For the text-containing cell, return its midpoint in [x, y] coordinate format. 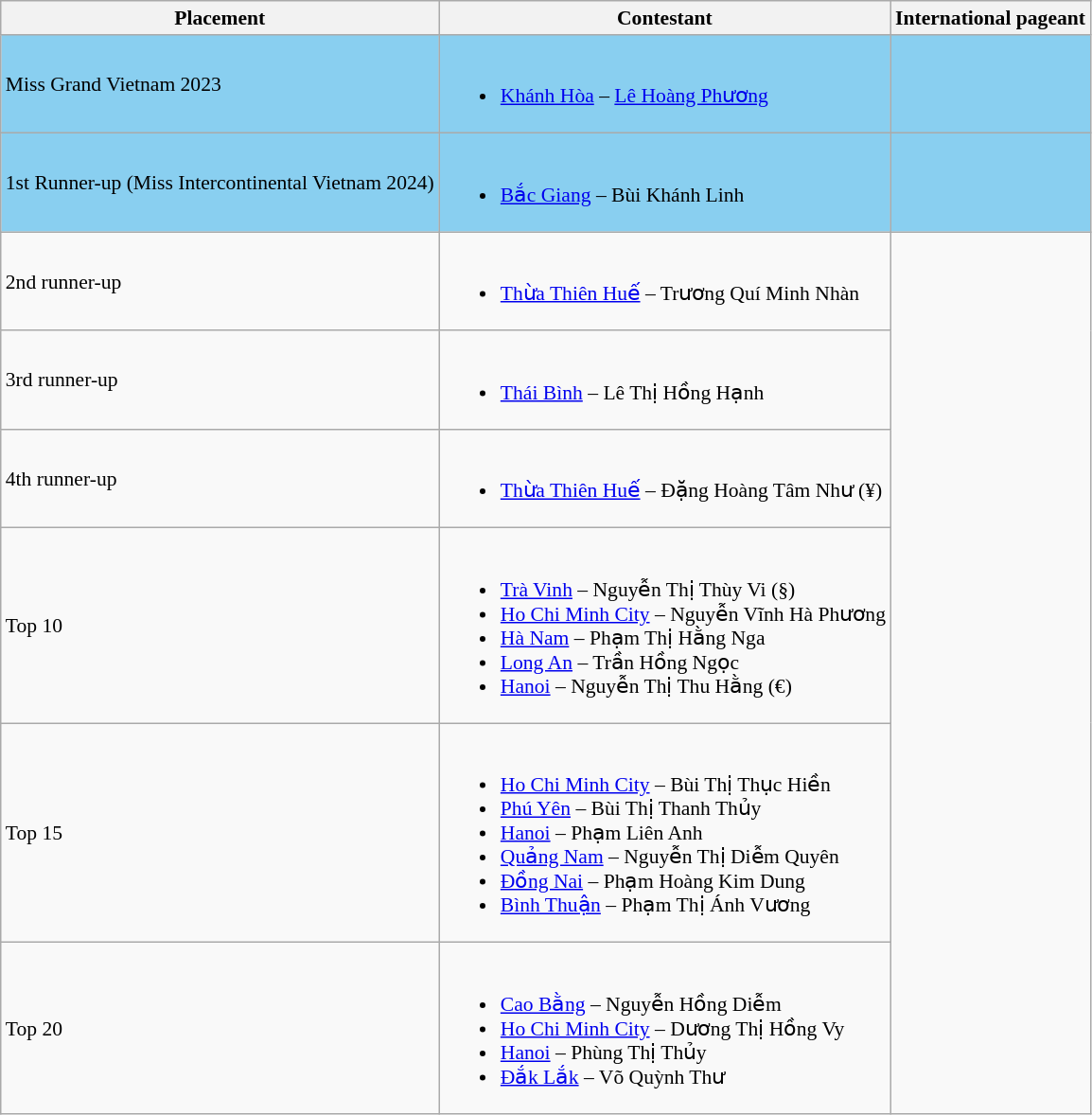
Thái Bình – Lê Thị Hồng Hạnh [664, 381]
Bắc Giang – Bùi Khánh Linh [664, 183]
Contestant [664, 18]
Thừa Thiên Huế – Đặng Hoàng Tâm Như (¥) [664, 479]
1st Runner-up (Miss Intercontinental Vietnam 2024) [220, 183]
Khánh Hòa – Lê Hoàng Phương [664, 84]
Top 10 [220, 626]
Thừa Thiên Huế – Trương Quí Minh Nhàn [664, 281]
4th runner-up [220, 479]
Miss Grand Vietnam 2023 [220, 84]
3rd runner-up [220, 381]
Top 20 [220, 1028]
Placement [220, 18]
2nd runner-up [220, 281]
Top 15 [220, 834]
International pageant [990, 18]
Cao Bằng – Nguyễn Hồng DiễmHo Chi Minh City – Dương Thị Hồng VyHanoi – Phùng Thị ThủyĐắk Lắk – Võ Quỳnh Thư [664, 1028]
